Find where the given text appears and provide that cell's center as (x, y) coordinate. 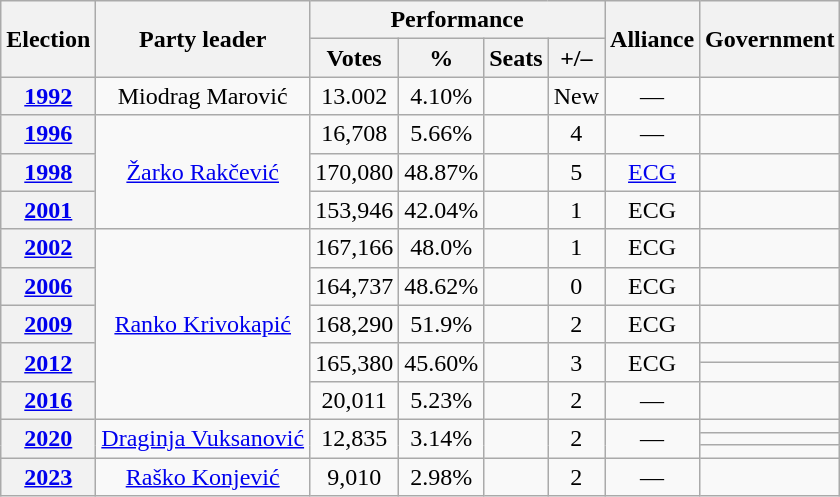
% (442, 58)
Miodrag Marović (203, 96)
0 (576, 286)
170,080 (354, 172)
Raško Konjević (203, 477)
3 (576, 362)
2006 (48, 286)
2.98% (442, 477)
16,708 (354, 134)
167,166 (354, 248)
2009 (48, 324)
13.002 (354, 96)
2020 (48, 438)
Draginja Vuksanović (203, 438)
2001 (48, 210)
2016 (48, 400)
Party leader (203, 39)
Alliance (652, 39)
5.66% (442, 134)
2002 (48, 248)
45.60% (442, 362)
Performance (458, 20)
165,380 (354, 362)
42.04% (442, 210)
4 (576, 134)
New (576, 96)
48.0% (442, 248)
164,737 (354, 286)
1996 (48, 134)
12,835 (354, 438)
9,010 (354, 477)
48.62% (442, 286)
51.9% (442, 324)
Election (48, 39)
Žarko Rakčević (203, 172)
4.10% (442, 96)
1998 (48, 172)
2023 (48, 477)
2012 (48, 362)
Government (770, 39)
5.23% (442, 400)
48.87% (442, 172)
168,290 (354, 324)
153,946 (354, 210)
5 (576, 172)
1992 (48, 96)
3.14% (442, 438)
Votes (354, 58)
+/– (576, 58)
20,011 (354, 400)
Seats (516, 58)
Ranko Krivokapić (203, 324)
